Detect which cell encompasses the target text, then output its (X, Y) center coordinate. 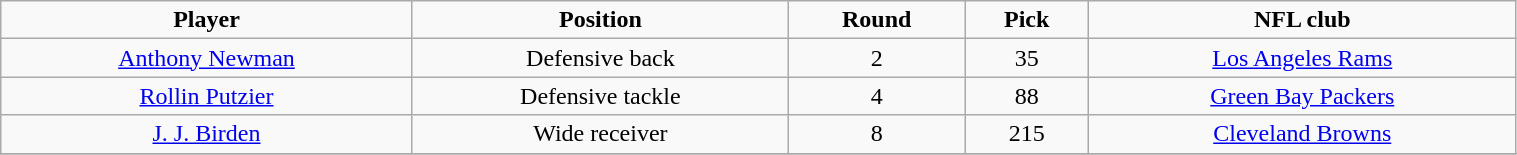
Position (600, 20)
Cleveland Browns (1302, 134)
Defensive back (600, 58)
Defensive tackle (600, 96)
J. J. Birden (206, 134)
Round (877, 20)
4 (877, 96)
Los Angeles Rams (1302, 58)
88 (1027, 96)
NFL club (1302, 20)
Green Bay Packers (1302, 96)
2 (877, 58)
215 (1027, 134)
35 (1027, 58)
Anthony Newman (206, 58)
8 (877, 134)
Wide receiver (600, 134)
Pick (1027, 20)
Player (206, 20)
Rollin Putzier (206, 96)
